Extract the (X, Y) coordinate from the center of the cell holding the provided text.  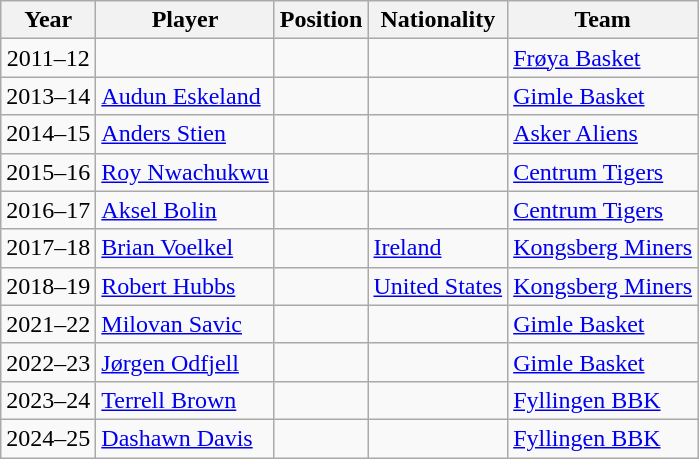
2017–18 (48, 248)
2021–22 (48, 324)
2014–15 (48, 134)
2011–12 (48, 58)
2022–23 (48, 362)
Terrell Brown (185, 400)
Asker Aliens (603, 134)
Frøya Basket (603, 58)
2015–16 (48, 172)
2013–14 (48, 96)
Robert Hubbs (185, 286)
Anders Stien (185, 134)
Jørgen Odfjell (185, 362)
2016–17 (48, 210)
Aksel Bolin (185, 210)
2023–24 (48, 400)
Roy Nwachukwu (185, 172)
Position (321, 20)
Audun Eskeland (185, 96)
Team (603, 20)
2018–19 (48, 286)
Dashawn Davis (185, 438)
United States (438, 286)
Milovan Savic (185, 324)
Year (48, 20)
Ireland (438, 248)
Nationality (438, 20)
Brian Voelkel (185, 248)
Player (185, 20)
2024–25 (48, 438)
